From the cell containing the given text, extract its center point as (X, Y) coordinate. 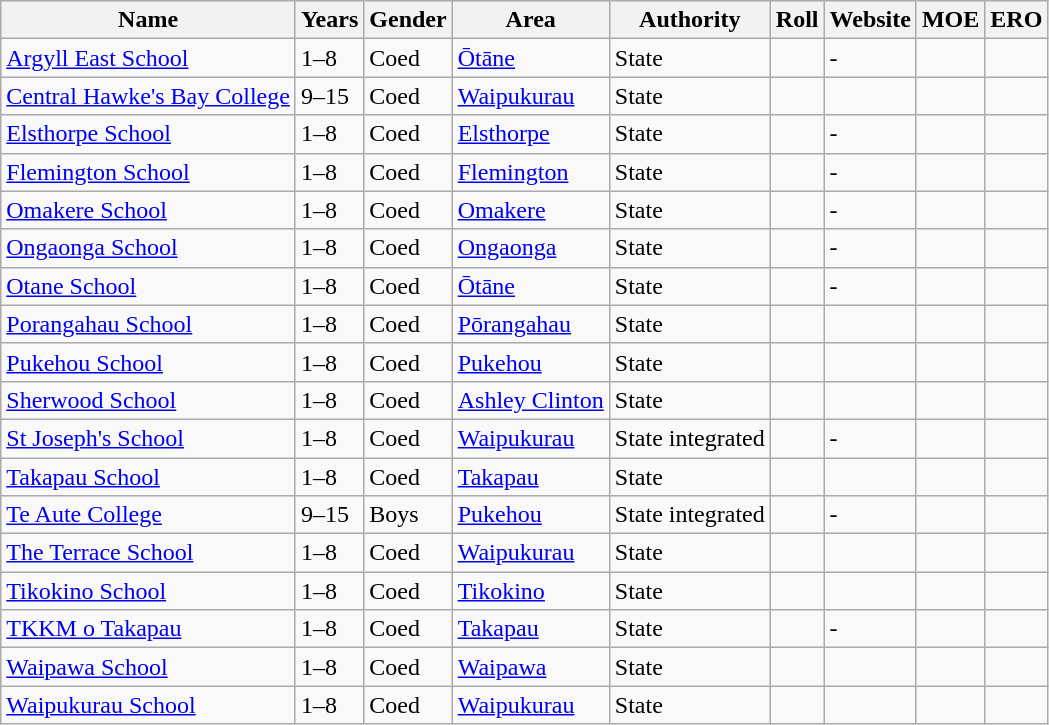
Area (530, 20)
Years (329, 20)
Porangahau School (148, 324)
Ashley Clinton (530, 400)
Roll (797, 20)
Tikokino (530, 591)
Waipawa (530, 667)
Boys (408, 515)
Pukehou School (148, 362)
Gender (408, 20)
Ongaonga School (148, 248)
Ongaonga (530, 248)
Tikokino School (148, 591)
Te Aute College (148, 515)
ERO (1016, 20)
Central Hawke's Bay College (148, 96)
Waipukurau School (148, 705)
Omakere School (148, 210)
St Joseph's School (148, 438)
Takapau School (148, 477)
Name (148, 20)
Website (870, 20)
Waipawa School (148, 667)
MOE (950, 20)
Elsthorpe (530, 134)
Sherwood School (148, 400)
Flemington (530, 172)
TKKM o Takapau (148, 629)
Otane School (148, 286)
Authority (690, 20)
Flemington School (148, 172)
Pōrangahau (530, 324)
Elsthorpe School (148, 134)
Omakere (530, 210)
The Terrace School (148, 553)
Argyll East School (148, 58)
